Determine the [x, y] coordinate at the center of the cell enclosing the given text.  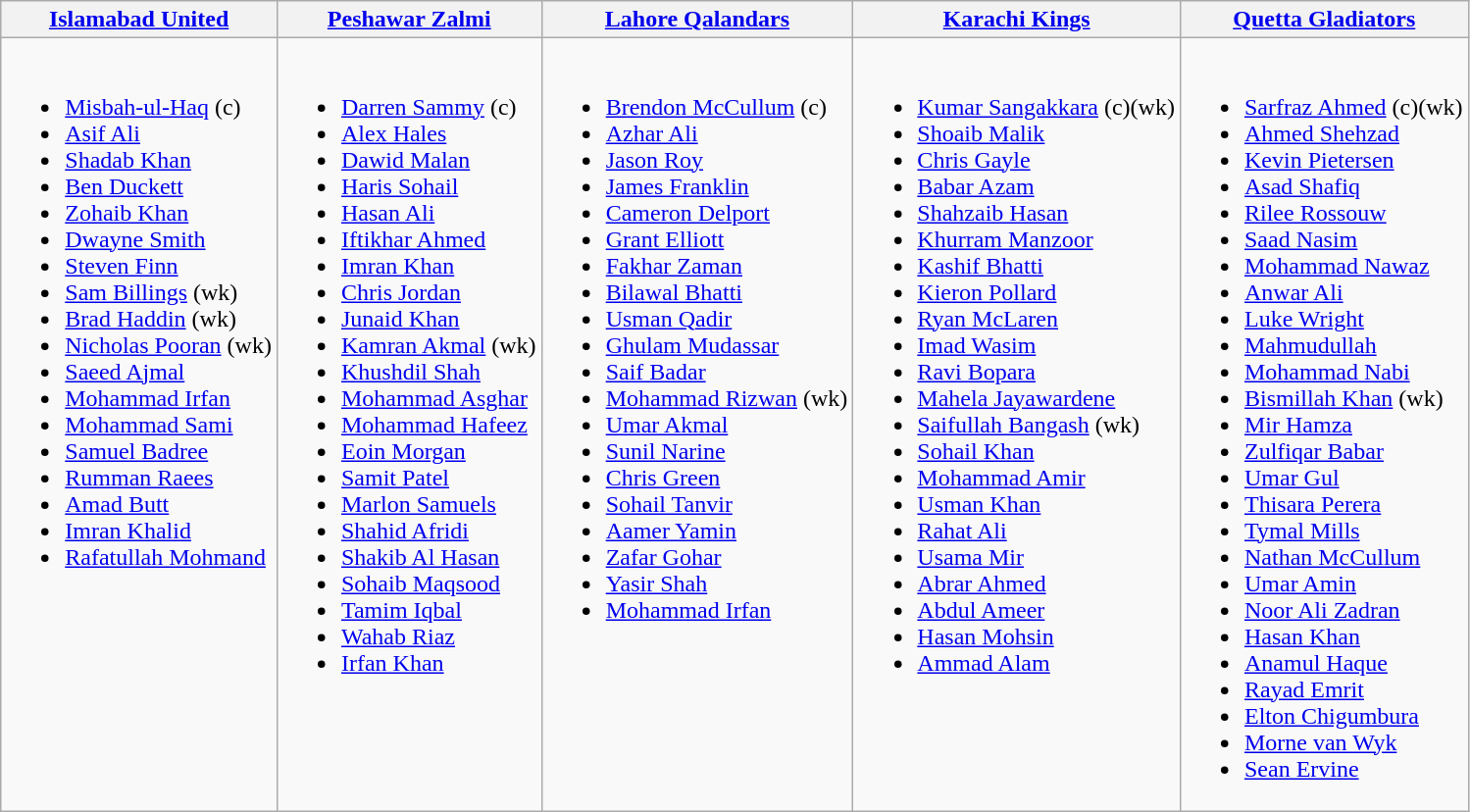
Islamabad United [139, 20]
Peshawar Zalmi [409, 20]
Lahore Qalandars [697, 20]
Karachi Kings [1017, 20]
Quetta Gladiators [1324, 20]
